Find where the given text appears and provide that cell's center as [x, y] coordinate. 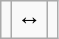
↔ [30, 20]
